Search for the cell housing the specified text and yield its (X, Y) center coordinate. 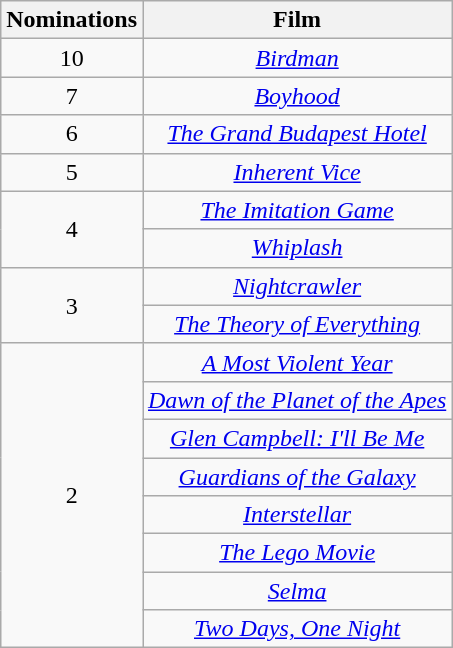
The Theory of Everything (296, 324)
The Grand Budapest Hotel (296, 134)
Nightcrawler (296, 286)
2 (72, 495)
7 (72, 96)
Nominations (72, 20)
Two Days, One Night (296, 629)
Boyhood (296, 96)
4 (72, 229)
A Most Violent Year (296, 362)
6 (72, 134)
Selma (296, 591)
5 (72, 172)
Birdman (296, 58)
3 (72, 305)
Whiplash (296, 248)
Glen Campbell: I'll Be Me (296, 438)
10 (72, 58)
Dawn of the Planet of the Apes (296, 400)
The Imitation Game (296, 210)
Interstellar (296, 515)
Inherent Vice (296, 172)
The Lego Movie (296, 553)
Film (296, 20)
Guardians of the Galaxy (296, 477)
